Scan for the cell matching the given text and deliver its [x, y] coordinate at center. 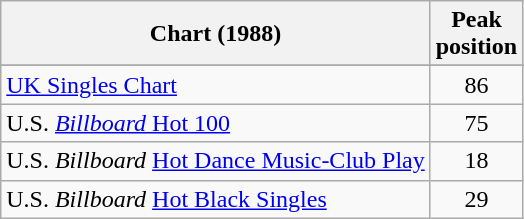
Chart (1988) [216, 34]
Peakposition [476, 34]
U.S. Billboard Hot 100 [216, 123]
U.S. Billboard Hot Black Singles [216, 199]
29 [476, 199]
86 [476, 85]
75 [476, 123]
U.S. Billboard Hot Dance Music-Club Play [216, 161]
UK Singles Chart [216, 85]
18 [476, 161]
